For the text-containing cell, return its midpoint in (X, Y) coordinate format. 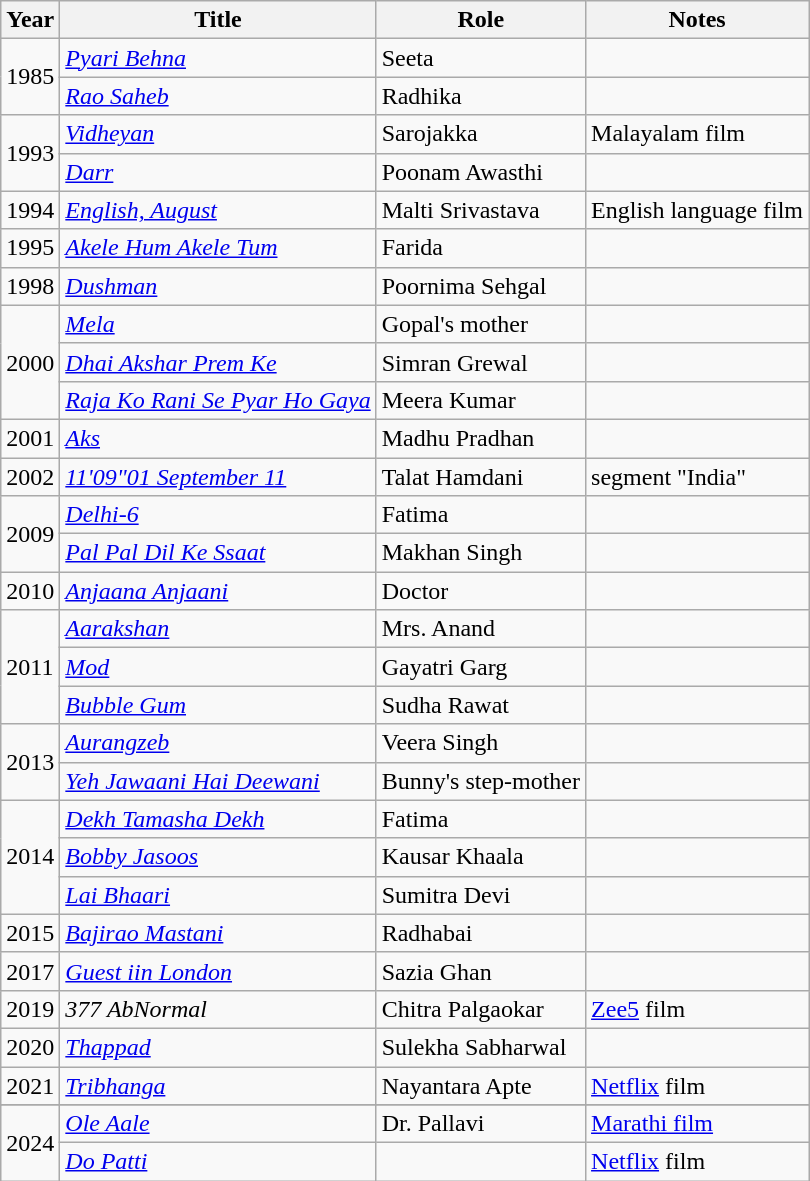
Dhai Akshar Prem Ke (218, 362)
Chitra Palgaokar (480, 1009)
Poornima Sehgal (480, 286)
Vidheyan (218, 134)
Bunny's step-mother (480, 781)
2000 (30, 362)
2020 (30, 1047)
Sazia Ghan (480, 971)
Rao Saheb (218, 96)
Guest iin London (218, 971)
Farida (480, 248)
Delhi-6 (218, 515)
English language film (698, 210)
Title (218, 20)
2010 (30, 591)
2013 (30, 762)
Doctor (480, 591)
Pyari Behna (218, 58)
Ole Aale (218, 1124)
Bobby Jasoos (218, 857)
Do Patti (218, 1162)
Meera Kumar (480, 400)
2011 (30, 667)
Aurangzeb (218, 743)
2017 (30, 971)
Nayantara Apte (480, 1085)
Yeh Jawaani Hai Deewani (218, 781)
Thappad (218, 1047)
Mod (218, 667)
Talat Hamdani (480, 477)
Bubble Gum (218, 705)
Lai Bhaari (218, 895)
2021 (30, 1085)
Raja Ko Rani Se Pyar Ho Gaya (218, 400)
2019 (30, 1009)
2009 (30, 534)
Tribhanga (218, 1085)
Poonam Awasthi (480, 172)
Gopal's mother (480, 324)
Sumitra Devi (480, 895)
Akele Hum Akele Tum (218, 248)
Dr. Pallavi (480, 1124)
Darr (218, 172)
2024 (30, 1143)
Notes (698, 20)
Mrs. Anand (480, 629)
Sulekha Sabharwal (480, 1047)
Aks (218, 438)
1995 (30, 248)
Sarojakka (480, 134)
Dekh Tamasha Dekh (218, 819)
Zee5 film (698, 1009)
Seeta (480, 58)
Sudha Rawat (480, 705)
Malti Srivastava (480, 210)
1985 (30, 77)
English, August (218, 210)
Radhabai (480, 933)
Veera Singh (480, 743)
2015 (30, 933)
Makhan Singh (480, 553)
Madhu Pradhan (480, 438)
2002 (30, 477)
segment "India" (698, 477)
Radhika (480, 96)
11'09"01 September 11 (218, 477)
Aarakshan (218, 629)
Simran Grewal (480, 362)
2014 (30, 857)
Pal Pal Dil Ke Ssaat (218, 553)
1993 (30, 153)
Marathi film (698, 1124)
2001 (30, 438)
Kausar Khaala (480, 857)
Bajirao Mastani (218, 933)
Year (30, 20)
1994 (30, 210)
Malayalam film (698, 134)
Dushman (218, 286)
1998 (30, 286)
Gayatri Garg (480, 667)
Mela (218, 324)
377 AbNormal (218, 1009)
Role (480, 20)
Anjaana Anjaani (218, 591)
